Determine the [X, Y] coordinate at the center of the cell enclosing the given text.  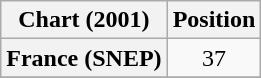
Chart (2001) [84, 20]
37 [214, 58]
Position [214, 20]
France (SNEP) [84, 58]
